Detect which cell encompasses the target text, then output its (X, Y) center coordinate. 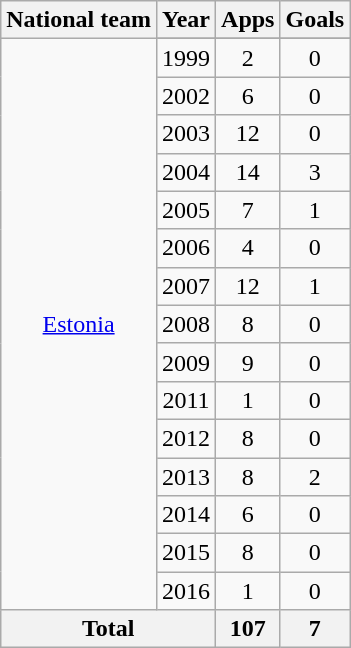
14 (248, 172)
Year (186, 20)
Goals (315, 20)
Total (108, 629)
2002 (186, 96)
4 (248, 248)
2008 (186, 324)
2003 (186, 134)
2012 (186, 438)
2005 (186, 210)
2007 (186, 286)
1999 (186, 58)
2009 (186, 362)
Apps (248, 20)
Estonia (79, 324)
2013 (186, 477)
2014 (186, 515)
9 (248, 362)
National team (79, 20)
2006 (186, 248)
2016 (186, 591)
107 (248, 629)
2015 (186, 553)
2011 (186, 400)
2004 (186, 172)
3 (315, 172)
